Find where the given text appears and provide that cell's center as [x, y] coordinate. 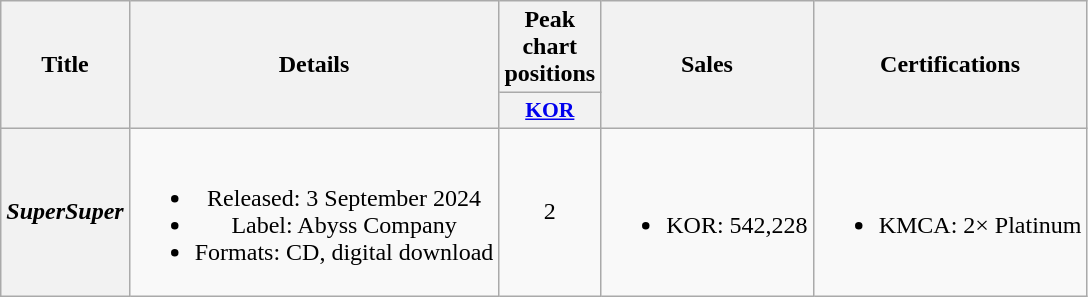
Title [65, 65]
Details [314, 65]
KMCA: 2× Platinum [950, 212]
KOR: 542,228 [707, 212]
Certifications [950, 65]
SuperSuper [65, 212]
Sales [707, 65]
KOR [550, 111]
Peak chart positions [550, 47]
Released: 3 September 2024Label: Abyss CompanyFormats: CD, digital download [314, 212]
2 [550, 212]
